Detect which cell encompasses the target text, then output its (x, y) center coordinate. 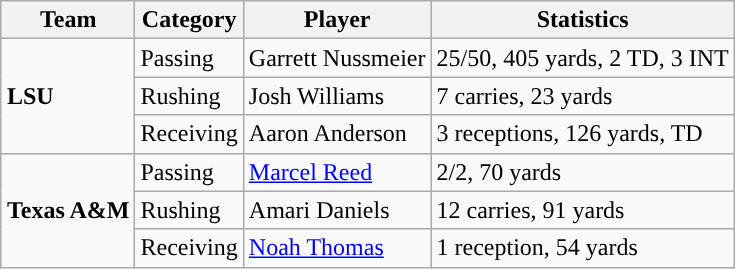
3 receptions, 126 yards, TD (582, 134)
Marcel Reed (337, 172)
Josh Williams (337, 96)
2/2, 70 yards (582, 172)
1 reception, 54 yards (582, 248)
Statistics (582, 20)
Aaron Anderson (337, 134)
Team (68, 20)
Category (189, 20)
Player (337, 20)
LSU (68, 96)
12 carries, 91 yards (582, 210)
Amari Daniels (337, 210)
7 carries, 23 yards (582, 96)
Texas A&M (68, 210)
Garrett Nussmeier (337, 58)
Noah Thomas (337, 248)
25/50, 405 yards, 2 TD, 3 INT (582, 58)
